Locate the cell with the specified text and output its [x, y] center coordinate. 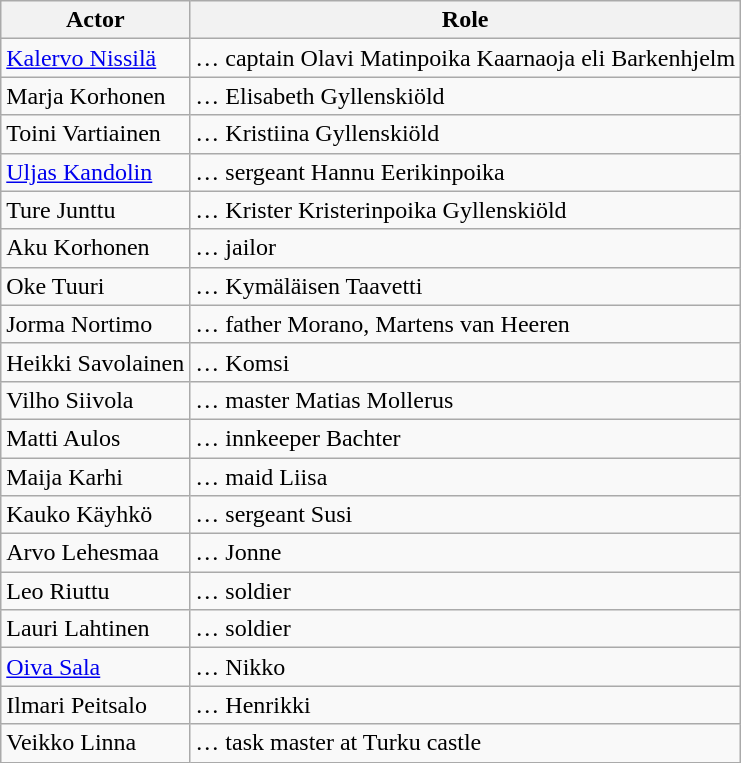
Veikko Linna [96, 743]
Lauri Lahtinen [96, 629]
… Jonne [466, 553]
… Henrikki [466, 705]
Oiva Sala [96, 667]
Marja Korhonen [96, 96]
… Nikko [466, 667]
… Komsi [466, 362]
… Kymäläisen Taavetti [466, 286]
Vilho Siivola [96, 400]
… captain Olavi Matinpoika Kaarnaoja eli Barkenhjelm [466, 58]
… Elisabeth Gyllenskiöld [466, 96]
Heikki Savolainen [96, 362]
Oke Tuuri [96, 286]
… father Morano, Martens van Heeren [466, 324]
Role [466, 20]
… Kristiina Gyllenskiöld [466, 134]
Kauko Käyhkö [96, 515]
Ture Junttu [96, 210]
Arvo Lehesmaa [96, 553]
… maid Liisa [466, 477]
Matti Aulos [96, 438]
Aku Korhonen [96, 248]
… sergeant Susi [466, 515]
… task master at Turku castle [466, 743]
Ilmari Peitsalo [96, 705]
Maija Karhi [96, 477]
Leo Riuttu [96, 591]
Toini Vartiainen [96, 134]
… sergeant Hannu Eerikinpoika [466, 172]
Uljas Kandolin [96, 172]
Jorma Nortimo [96, 324]
… innkeeper Bachter [466, 438]
Actor [96, 20]
Kalervo Nissilä [96, 58]
… Krister Kristerinpoika Gyllenskiöld [466, 210]
… master Matias Mollerus [466, 400]
… jailor [466, 248]
